Detect which cell encompasses the target text, then output its [x, y] center coordinate. 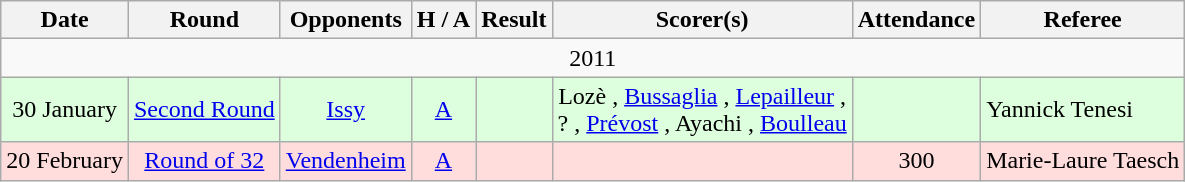
2011 [593, 58]
Result [514, 20]
Date [65, 20]
Round of 32 [204, 161]
30 January [65, 110]
Scorer(s) [702, 20]
Yannick Tenesi [1083, 110]
20 February [65, 161]
Vendenheim [346, 161]
Issy [346, 110]
Lozè , Bussaglia , Lepailleur , ? , Prévost , Ayachi , Boulleau [702, 110]
Second Round [204, 110]
Round [204, 20]
H / A [443, 20]
300 [916, 161]
Marie-Laure Taesch [1083, 161]
Opponents [346, 20]
Attendance [916, 20]
Referee [1083, 20]
